For the text-containing cell, return its midpoint in (X, Y) coordinate format. 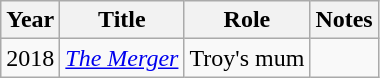
2018 (30, 58)
Year (30, 20)
Troy's mum (247, 58)
Title (122, 20)
The Merger (122, 58)
Notes (344, 20)
Role (247, 20)
